Extract the (x, y) coordinate from the center of the cell holding the provided text.  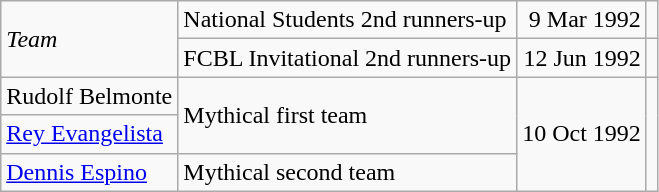
9 Mar 1992 (582, 20)
Mythical first team (348, 115)
Rudolf Belmonte (90, 96)
Dennis Espino (90, 172)
Rey Evangelista (90, 134)
Mythical second team (348, 172)
10 Oct 1992 (582, 134)
Team (90, 39)
National Students 2nd runners-up (348, 20)
FCBL Invitational 2nd runners-up (348, 58)
12 Jun 1992 (582, 58)
